Output the [X, Y] coordinate of the center of the cell containing the given text.  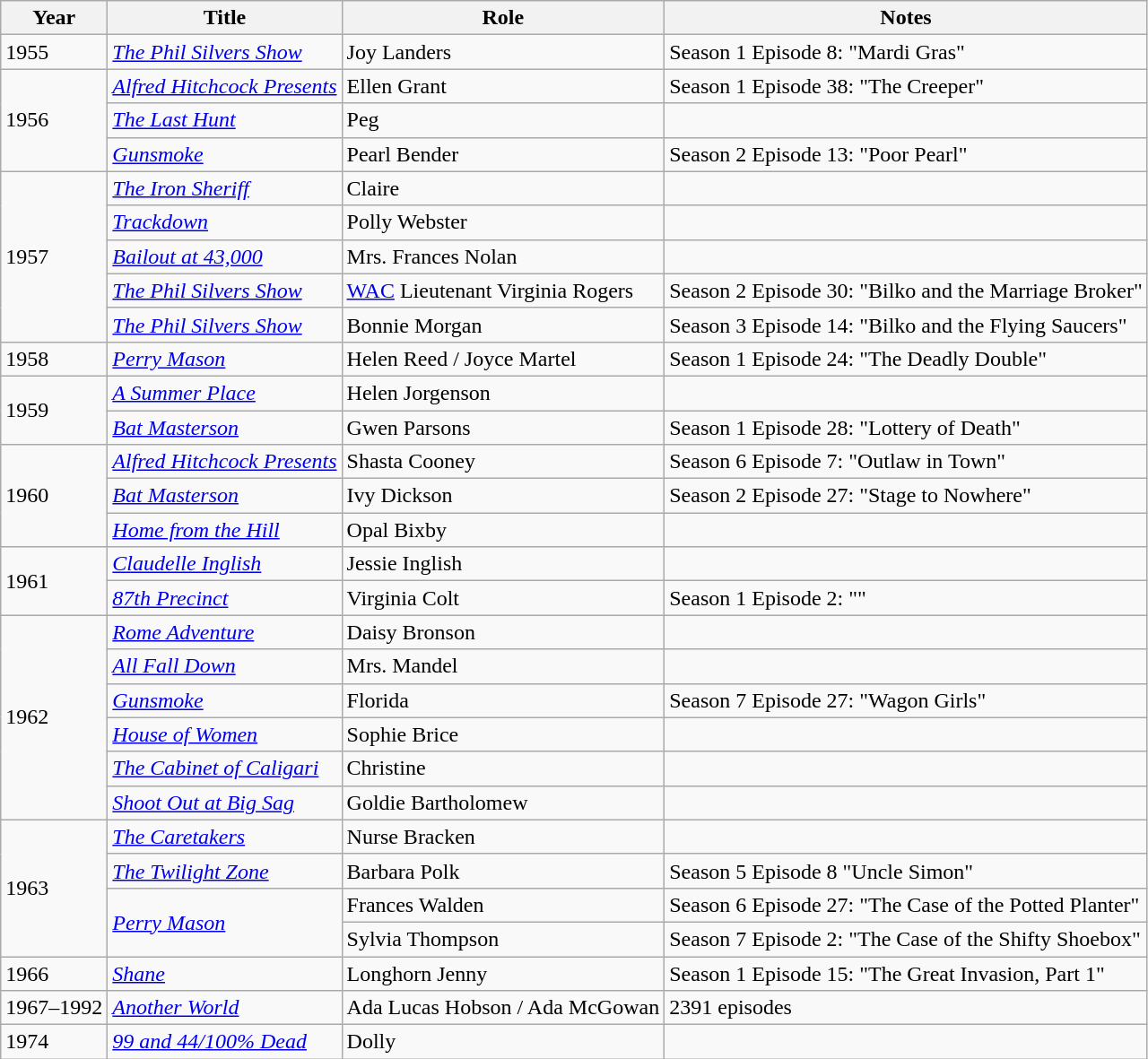
Dolly [503, 1042]
Pearl Bender [503, 154]
Nurse Bracken [503, 837]
Season 1 Episode 24: "The Deadly Double" [906, 359]
Season 2 Episode 13: "Poor Pearl" [906, 154]
1959 [54, 410]
Trackdown [224, 222]
Ellen Grant [503, 86]
1962 [54, 717]
The Iron Sheriff [224, 188]
Helen Reed / Joyce Martel [503, 359]
Claudelle Inglish [224, 564]
Title [224, 18]
Season 1 Episode 38: "The Creeper" [906, 86]
A Summer Place [224, 393]
Florida [503, 700]
Bonnie Morgan [503, 325]
Rome Adventure [224, 632]
1960 [54, 496]
Bailout at 43,000 [224, 256]
Notes [906, 18]
Sylvia Thompson [503, 939]
The Twilight Zone [224, 871]
WAC Lieutenant Virginia Rogers [503, 291]
Ada Lucas Hobson / Ada McGowan [503, 1008]
Year [54, 18]
The Cabinet of Caligari [224, 768]
Home from the Hill [224, 530]
Season 1 Episode 8: "Mardi Gras" [906, 52]
1958 [54, 359]
Barbara Polk [503, 871]
Christine [503, 768]
Frances Walden [503, 905]
1974 [54, 1042]
Gwen Parsons [503, 428]
Daisy Bronson [503, 632]
Mrs. Frances Nolan [503, 256]
All Fall Down [224, 666]
2391 episodes [906, 1008]
Season 1 Episode 15: "The Great Invasion, Part 1" [906, 973]
Mrs. Mandel [503, 666]
1967–1992 [54, 1008]
The Last Hunt [224, 120]
1966 [54, 973]
Longhorn Jenny [503, 973]
Virginia Colt [503, 598]
Role [503, 18]
87th Precinct [224, 598]
Shane [224, 973]
1956 [54, 120]
Shoot Out at Big Sag [224, 803]
Joy Landers [503, 52]
Season 3 Episode 14: "Bilko and the Flying Saucers" [906, 325]
The Caretakers [224, 837]
Claire [503, 188]
Goldie Bartholomew [503, 803]
Helen Jorgenson [503, 393]
Season 7 Episode 27: "Wagon Girls" [906, 700]
1961 [54, 581]
Season 5 Episode 8 "Uncle Simon" [906, 871]
1963 [54, 888]
Sophie Brice [503, 734]
Season 1 Episode 2: "" [906, 598]
Season 6 Episode 27: "The Case of the Potted Planter" [906, 905]
Another World [224, 1008]
Shasta Cooney [503, 462]
99 and 44/100% Dead [224, 1042]
Polly Webster [503, 222]
1957 [54, 256]
Season 7 Episode 2: "The Case of the Shifty Shoebox" [906, 939]
1955 [54, 52]
Peg [503, 120]
Ivy Dickson [503, 496]
House of Women [224, 734]
Season 2 Episode 30: "Bilko and the Marriage Broker" [906, 291]
Season 1 Episode 28: "Lottery of Death" [906, 428]
Opal Bixby [503, 530]
Season 2 Episode 27: "Stage to Nowhere" [906, 496]
Season 6 Episode 7: "Outlaw in Town" [906, 462]
Jessie Inglish [503, 564]
